From the cell containing the given text, extract its center point as [x, y] coordinate. 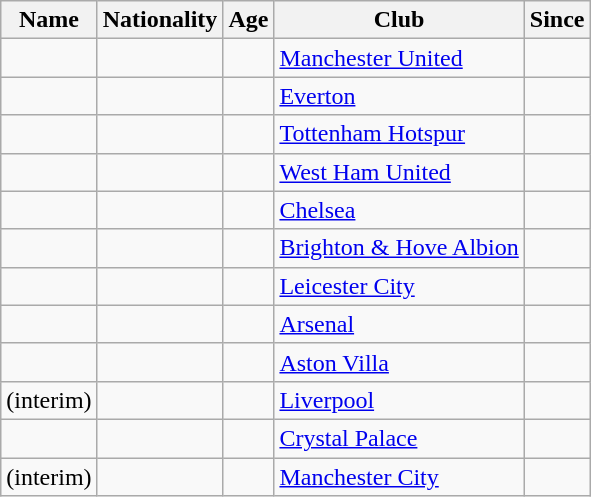
Manchester United [399, 58]
Everton [399, 96]
West Ham United [399, 172]
Manchester City [399, 477]
Club [399, 20]
Aston Villa [399, 362]
Leicester City [399, 286]
Tottenham Hotspur [399, 134]
Brighton & Hove Albion [399, 248]
Liverpool [399, 400]
Nationality [160, 20]
Since [557, 20]
Age [248, 20]
Arsenal [399, 324]
Crystal Palace [399, 438]
Chelsea [399, 210]
Name [49, 20]
